Determine the [x, y] coordinate at the center of the cell enclosing the given text.  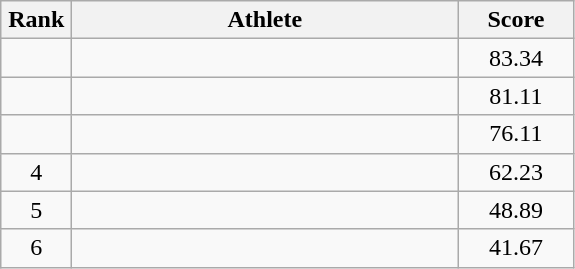
81.11 [516, 96]
48.89 [516, 210]
76.11 [516, 134]
62.23 [516, 172]
Rank [36, 20]
83.34 [516, 58]
4 [36, 172]
41.67 [516, 248]
5 [36, 210]
Athlete [265, 20]
6 [36, 248]
Score [516, 20]
